Pinpoint the cell where the given text exists, returning its (x, y) midpoint coordinate. 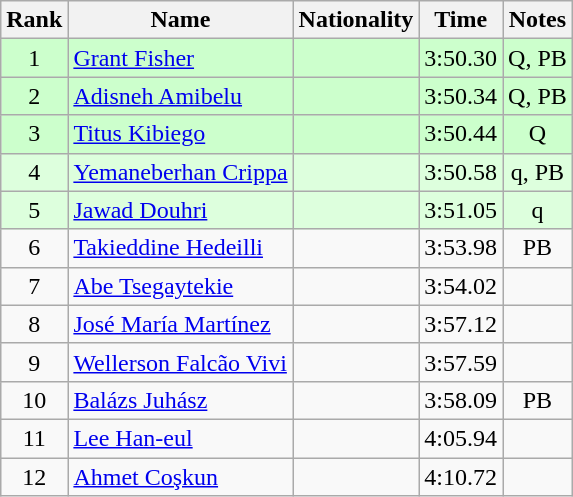
3:51.05 (461, 210)
José María Martínez (180, 324)
7 (34, 286)
3:50.34 (461, 96)
3:58.09 (461, 400)
q, PB (538, 172)
Notes (538, 20)
Grant Fisher (180, 58)
Time (461, 20)
10 (34, 400)
3:50.30 (461, 58)
3:57.12 (461, 324)
9 (34, 362)
1 (34, 58)
Takieddine Hedeilli (180, 248)
3:57.59 (461, 362)
11 (34, 438)
Lee Han-eul (180, 438)
Nationality (356, 20)
3:53.98 (461, 248)
3:50.58 (461, 172)
3 (34, 134)
2 (34, 96)
Titus Kibiego (180, 134)
5 (34, 210)
Name (180, 20)
Adisneh Amibelu (180, 96)
4:10.72 (461, 477)
Rank (34, 20)
q (538, 210)
4:05.94 (461, 438)
Abe Tsegaytekie (180, 286)
3:54.02 (461, 286)
Balázs Juhász (180, 400)
6 (34, 248)
4 (34, 172)
8 (34, 324)
Wellerson Falcão Vivi (180, 362)
Q (538, 134)
12 (34, 477)
Yemaneberhan Crippa (180, 172)
Jawad Douhri (180, 210)
Ahmet Coşkun (180, 477)
3:50.44 (461, 134)
